For the text-containing cell, return its midpoint in [X, Y] coordinate format. 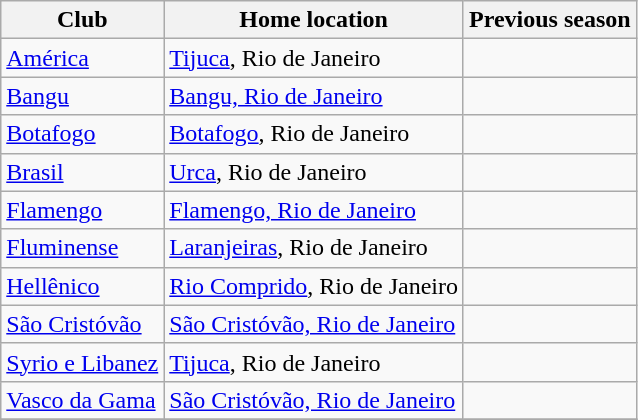
Brasil [82, 172]
Home location [314, 20]
Club [82, 20]
Botafogo [82, 134]
América [82, 58]
Previous season [550, 20]
Botafogo, Rio de Janeiro [314, 134]
Rio Comprido, Rio de Janeiro [314, 286]
Hellênico [82, 286]
São Cristóvão [82, 324]
Bangu [82, 96]
Vasco da Gama [82, 400]
Bangu, Rio de Janeiro [314, 96]
Fluminense [82, 248]
Urca, Rio de Janeiro [314, 172]
Syrio e Libanez [82, 362]
Flamengo [82, 210]
Laranjeiras, Rio de Janeiro [314, 248]
Flamengo, Rio de Janeiro [314, 210]
